Search for the cell housing the specified text and yield its (x, y) center coordinate. 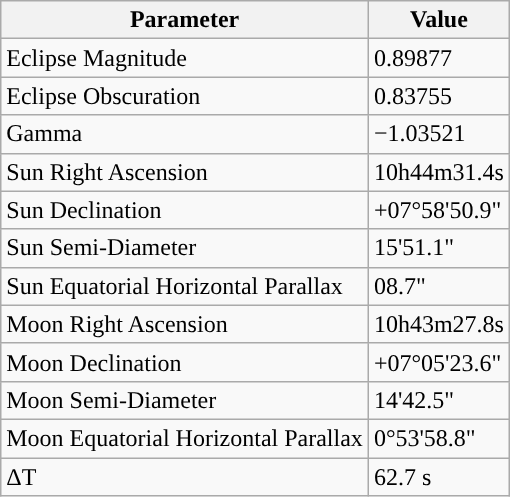
0.83755 (438, 96)
Parameter (185, 20)
Value (438, 20)
Sun Declination (185, 210)
ΔT (185, 477)
Moon Right Ascension (185, 324)
Eclipse Obscuration (185, 96)
15'51.1" (438, 248)
0°53'58.8" (438, 438)
+07°05'23.6" (438, 362)
14'42.5" (438, 400)
08.7" (438, 286)
Gamma (185, 134)
Sun Equatorial Horizontal Parallax (185, 286)
+07°58'50.9" (438, 210)
0.89877 (438, 58)
Moon Semi-Diameter (185, 400)
Eclipse Magnitude (185, 58)
10h43m27.8s (438, 324)
Sun Right Ascension (185, 172)
−1.03521 (438, 134)
62.7 s (438, 477)
Sun Semi-Diameter (185, 248)
10h44m31.4s (438, 172)
Moon Equatorial Horizontal Parallax (185, 438)
Moon Declination (185, 362)
